Return [X, Y] of the center of cell containing provided text 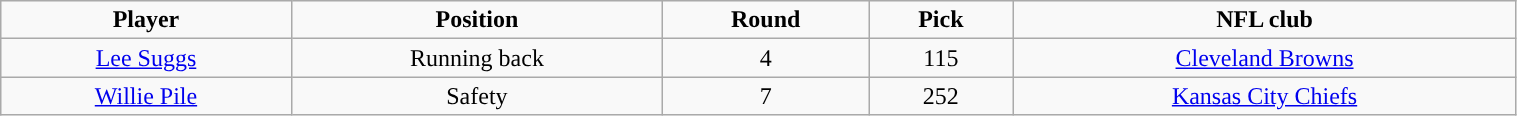
Kansas City Chiefs [1264, 96]
Safety [476, 96]
Pick [941, 20]
Player [146, 20]
Round [766, 20]
4 [766, 58]
NFL club [1264, 20]
Cleveland Browns [1264, 58]
Position [476, 20]
Willie Pile [146, 96]
Lee Suggs [146, 58]
252 [941, 96]
7 [766, 96]
115 [941, 58]
Running back [476, 58]
